Pinpoint the cell where the given text exists, returning its [X, Y] midpoint coordinate. 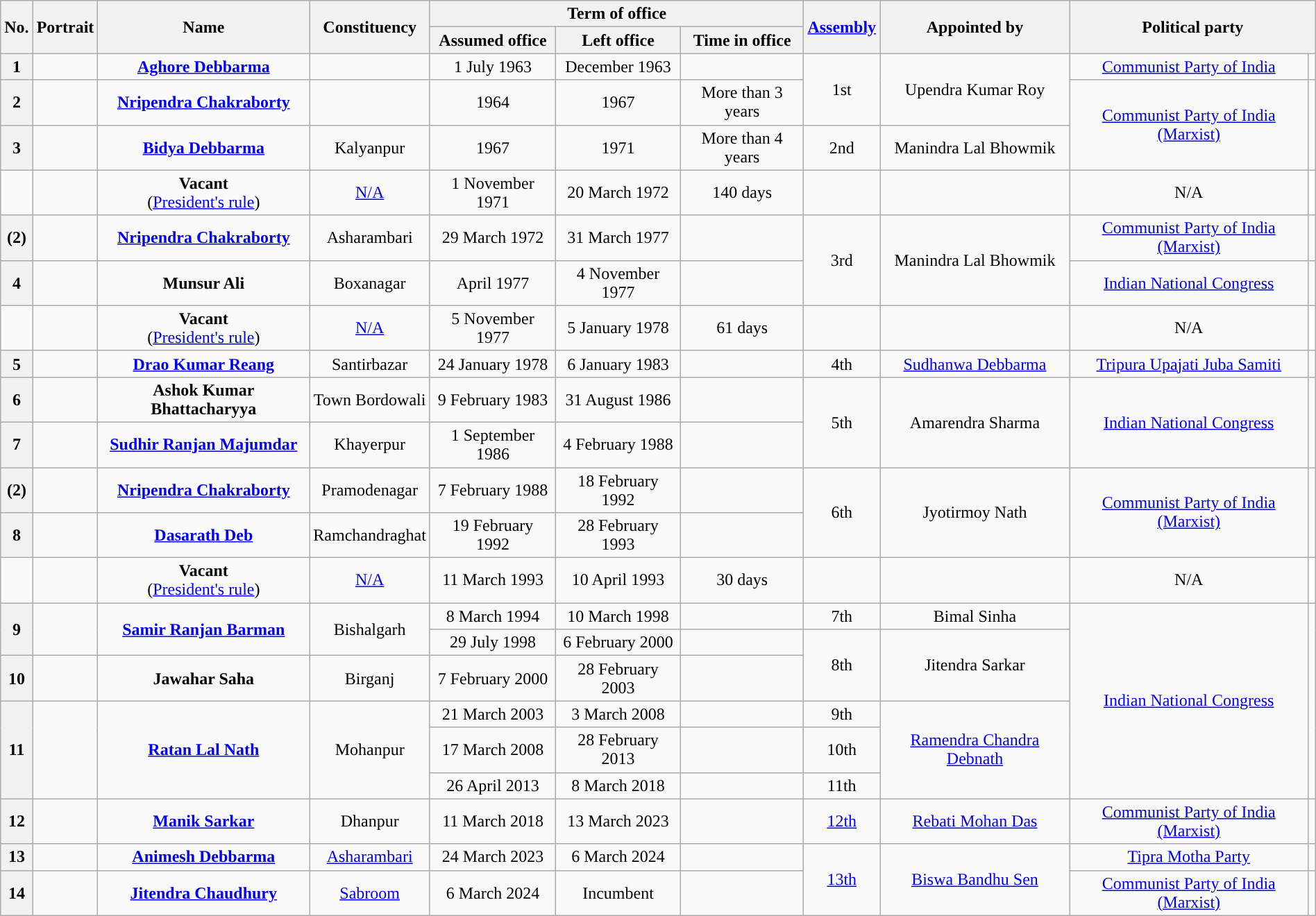
12th [842, 822]
Left office [618, 40]
Munsur Ali [204, 283]
7 February 1988 [493, 490]
1 November 1971 [493, 193]
1971 [618, 147]
Khayerpur [370, 444]
20 March 1972 [618, 193]
10 [17, 679]
Ratan Lal Nath [204, 749]
61 days [741, 328]
Time in office [741, 40]
28 February 2013 [618, 749]
19 February 1992 [493, 536]
28 February 1993 [618, 536]
11 March 1993 [493, 580]
8 March 2018 [618, 786]
Upendra Kumar Roy [975, 89]
Communist Party of India [1188, 67]
24 March 2023 [493, 857]
5 November 1977 [493, 328]
Jitendra Sarkar [975, 665]
Kalyanpur [370, 147]
Samir Ranjan Barman [204, 629]
Dasarath Deb [204, 536]
Pramodenagar [370, 490]
Mohanpur [370, 749]
Bishalgarh [370, 629]
Assembly [842, 27]
Biswa Bandhu Sen [975, 880]
4 November 1977 [618, 283]
Sudhanwa Debbarma [975, 364]
14 [17, 892]
Ashok Kumar Bhattacharyya [204, 400]
Portrait [65, 27]
No. [17, 27]
1964 [493, 103]
8 [17, 536]
Animesh Debbarma [204, 857]
4 February 1988 [618, 444]
Bimal Sinha [975, 616]
Dhanpur [370, 822]
Rebati Mohan Das [975, 822]
11 [17, 749]
10th [842, 749]
31 August 1986 [618, 400]
8th [842, 665]
11 March 2018 [493, 822]
17 March 2008 [493, 749]
Name [204, 27]
Term of office [616, 14]
Ramendra Chandra Debnath [975, 749]
18 February 1992 [618, 490]
7 February 2000 [493, 679]
5 [17, 364]
Manik Sarkar [204, 822]
13 March 2023 [618, 822]
30 days [741, 580]
5 January 1978 [618, 328]
Incumbent [618, 892]
Boxanagar [370, 283]
12 [17, 822]
More than 3 years [741, 103]
11th [842, 786]
24 January 1978 [493, 364]
7th [842, 616]
Bidya Debbarma [204, 147]
21 March 2003 [493, 714]
Jitendra Chaudhury [204, 892]
2nd [842, 147]
29 July 1998 [493, 643]
6 February 2000 [618, 643]
8 March 1994 [493, 616]
9 February 1983 [493, 400]
13 [17, 857]
13th [842, 880]
More than 4 years [741, 147]
April 1977 [493, 283]
3 March 2008 [618, 714]
7 [17, 444]
Appointed by [975, 27]
Constituency [370, 27]
Ramchandraghat [370, 536]
Tripura Upajati Juba Samiti [1188, 364]
4 [17, 283]
9 [17, 629]
6 January 1983 [618, 364]
140 days [741, 193]
5th [842, 422]
4th [842, 364]
Sabroom [370, 892]
6 [17, 400]
Aghore Debbarma [204, 67]
26 April 2013 [493, 786]
Jyotirmoy Nath [975, 513]
Jawahar Saha [204, 679]
3 [17, 147]
1 [17, 67]
10 March 1998 [618, 616]
Assumed office [493, 40]
29 March 1972 [493, 237]
Birganj [370, 679]
Drao Kumar Reang [204, 364]
10 April 1993 [618, 580]
9th [842, 714]
31 March 1977 [618, 237]
28 February 2003 [618, 679]
1st [842, 89]
2 [17, 103]
Tipra Motha Party [1188, 857]
1 September 1986 [493, 444]
Town Bordowali [370, 400]
Santirbazar [370, 364]
Political party [1192, 27]
Sudhir Ranjan Majumdar [204, 444]
December 1963 [618, 67]
6th [842, 513]
Amarendra Sharma [975, 422]
3rd [842, 260]
1 July 1963 [493, 67]
